Locate the cell with the specified text and output its (X, Y) center coordinate. 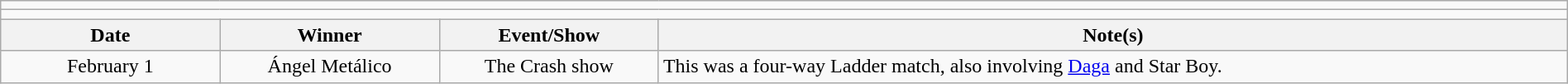
Event/Show (549, 35)
This was a four-way Ladder match, also involving Daga and Star Boy. (1113, 67)
The Crash show (549, 67)
Note(s) (1113, 35)
Ángel Metálico (329, 67)
February 1 (111, 67)
Winner (329, 35)
Date (111, 35)
